Return [X, Y] of the center of cell containing provided text 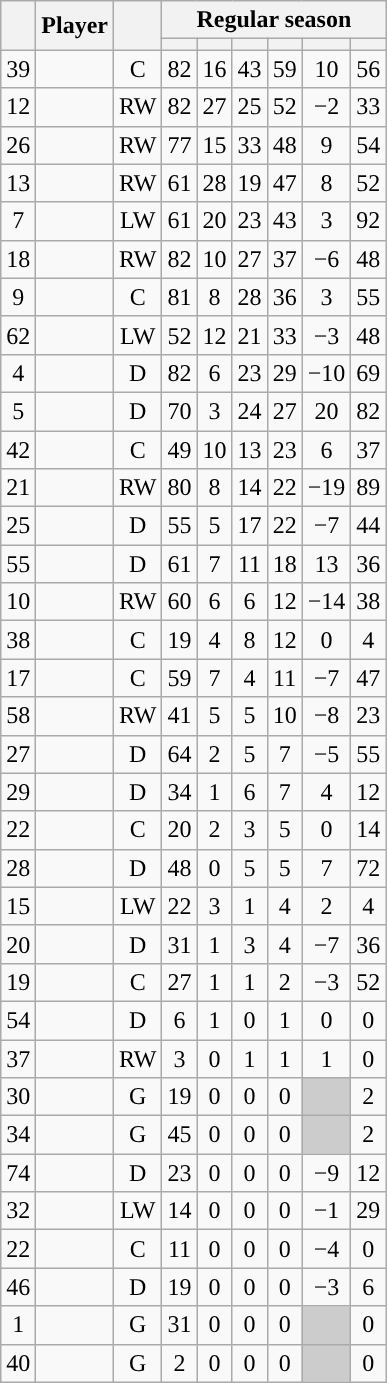
Regular season [274, 20]
41 [180, 716]
70 [180, 411]
46 [18, 1287]
26 [18, 145]
39 [18, 69]
−2 [326, 107]
92 [368, 221]
58 [18, 716]
Player [75, 26]
89 [368, 488]
30 [18, 1097]
−1 [326, 1211]
−9 [326, 1173]
−6 [326, 259]
−8 [326, 716]
−19 [326, 488]
77 [180, 145]
−4 [326, 1249]
64 [180, 754]
40 [18, 1363]
−5 [326, 754]
80 [180, 488]
62 [18, 335]
45 [180, 1135]
72 [368, 868]
81 [180, 297]
−14 [326, 602]
49 [180, 449]
44 [368, 526]
−10 [326, 373]
56 [368, 69]
60 [180, 602]
32 [18, 1211]
74 [18, 1173]
24 [250, 411]
69 [368, 373]
16 [214, 69]
42 [18, 449]
